Identify which cell holds the provided text, then report its (x, y) central coordinate. 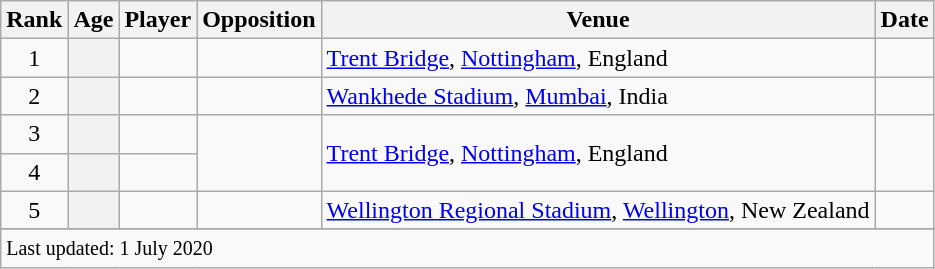
Rank (34, 20)
2 (34, 96)
5 (34, 210)
Wankhede Stadium, Mumbai, India (598, 96)
Player (158, 20)
Opposition (259, 20)
Date (904, 20)
Venue (598, 20)
Wellington Regional Stadium, Wellington, New Zealand (598, 210)
Age (94, 20)
Last updated: 1 July 2020 (468, 248)
3 (34, 134)
1 (34, 58)
4 (34, 172)
